Scan for the cell matching the given text and deliver its (X, Y) coordinate at center. 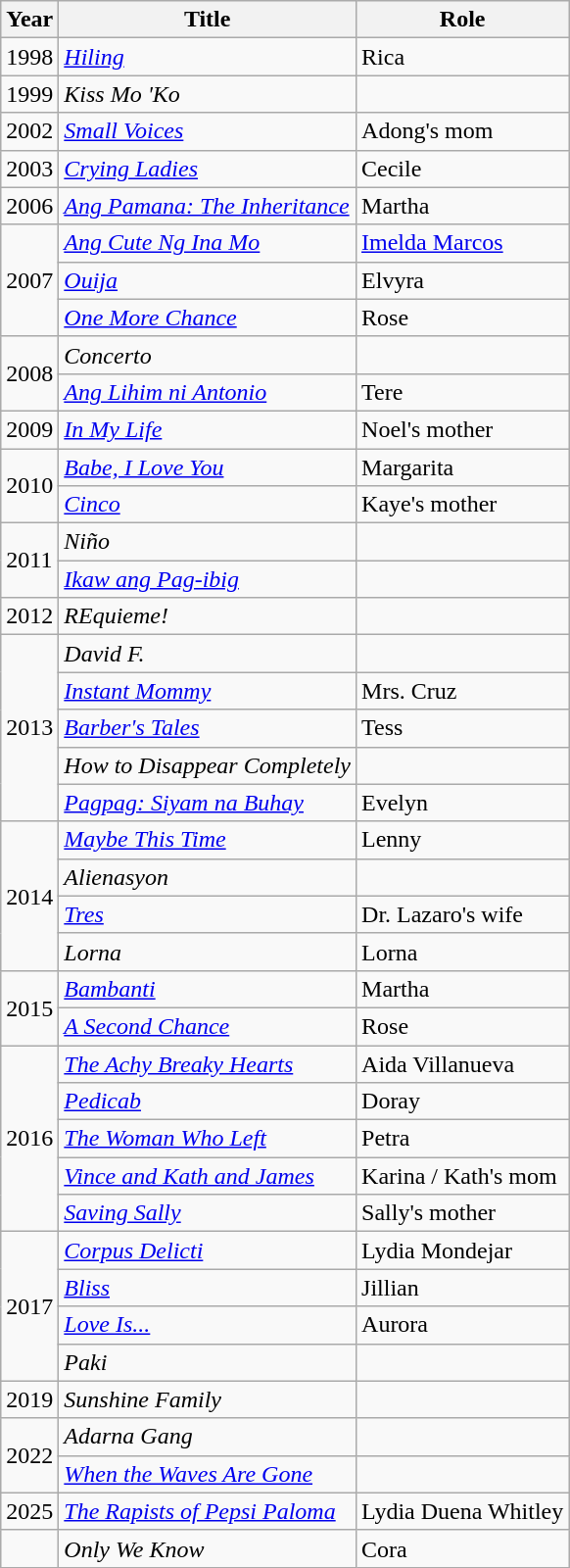
Aida Villanueva (462, 1063)
Elvyra (462, 280)
Pedicab (208, 1102)
1999 (29, 94)
Bliss (208, 1288)
Jillian (462, 1288)
2008 (29, 373)
2007 (29, 280)
Maybe This Time (208, 840)
One More Chance (208, 318)
Hiling (208, 57)
Saving Sally (208, 1213)
Adarna Gang (208, 1437)
Mrs. Cruz (462, 691)
Aurora (462, 1325)
Cora (462, 1548)
David F. (208, 654)
2016 (29, 1138)
Rica (462, 57)
A Second Chance (208, 1026)
Niño (208, 542)
2015 (29, 1007)
Kaye's mother (462, 505)
Sunshine Family (208, 1399)
Instant Mommy (208, 691)
Role (462, 20)
Bambanti (208, 989)
Tere (462, 392)
Ouija (208, 280)
Barber's Tales (208, 728)
Corpus Delicti (208, 1250)
2009 (29, 429)
Paki (208, 1362)
Ikaw ang Pag-ibig (208, 579)
Only We Know (208, 1548)
2013 (29, 728)
Dr. Lazaro's wife (462, 914)
Lenny (462, 840)
Kiss Mo 'Ko (208, 94)
Ang Pamana: The Inheritance (208, 206)
The Rapists of Pepsi Paloma (208, 1511)
Sally's mother (462, 1213)
2022 (29, 1455)
Ang Cute Ng Ina Mo (208, 243)
2019 (29, 1399)
2025 (29, 1511)
The Achy Breaky Hearts (208, 1063)
Adong's mom (462, 131)
Alienasyon (208, 877)
Title (208, 20)
Vince and Kath and James (208, 1176)
Lydia Duena Whitley (462, 1511)
Crying Ladies (208, 169)
Karina / Kath's mom (462, 1176)
Cinco (208, 505)
2011 (29, 561)
2002 (29, 131)
2003 (29, 169)
Love Is... (208, 1325)
Year (29, 20)
2006 (29, 206)
2010 (29, 486)
Tres (208, 914)
When the Waves Are Gone (208, 1474)
Evelyn (462, 803)
REquieme! (208, 616)
Pagpag: Siyam na Buhay (208, 803)
2014 (29, 896)
Lydia Mondejar (462, 1250)
The Woman Who Left (208, 1139)
In My Life (208, 429)
Noel's mother (462, 429)
Tess (462, 728)
2012 (29, 616)
Margarita (462, 467)
Doray (462, 1102)
Concerto (208, 355)
Babe, I Love You (208, 467)
2017 (29, 1306)
Petra (462, 1139)
1998 (29, 57)
Small Voices (208, 131)
Cecile (462, 169)
How to Disappear Completely (208, 765)
Imelda Marcos (462, 243)
Ang Lihim ni Antonio (208, 392)
